For the text-containing cell, return its midpoint in [X, Y] coordinate format. 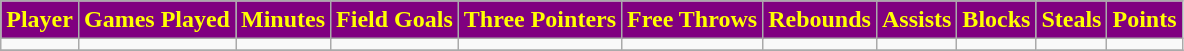
Assists [916, 20]
Blocks [996, 20]
Player [40, 20]
Free Throws [692, 20]
Minutes [284, 20]
Rebounds [820, 20]
Games Played [156, 20]
Three Pointers [540, 20]
Points [1144, 20]
Steals [1072, 20]
Field Goals [395, 20]
